Extract the [x, y] coordinate from the center of the cell holding the provided text.  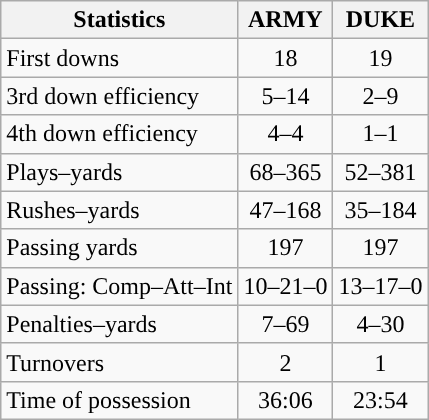
4–4 [286, 134]
18 [286, 58]
ARMY [286, 20]
1–1 [380, 134]
3rd down efficiency [120, 96]
7–69 [286, 324]
1 [380, 362]
Turnovers [120, 362]
68–365 [286, 172]
4–30 [380, 324]
Passing: Comp–Att–Int [120, 286]
Rushes–yards [120, 210]
19 [380, 58]
Plays–yards [120, 172]
47–168 [286, 210]
2–9 [380, 96]
13–17–0 [380, 286]
4th down efficiency [120, 134]
Time of possession [120, 400]
Penalties–yards [120, 324]
23:54 [380, 400]
35–184 [380, 210]
Passing yards [120, 248]
2 [286, 362]
DUKE [380, 20]
Statistics [120, 20]
First downs [120, 58]
52–381 [380, 172]
5–14 [286, 96]
36:06 [286, 400]
10–21–0 [286, 286]
